Capture the cell that displays the provided text and extract its [X, Y] central coordinate. 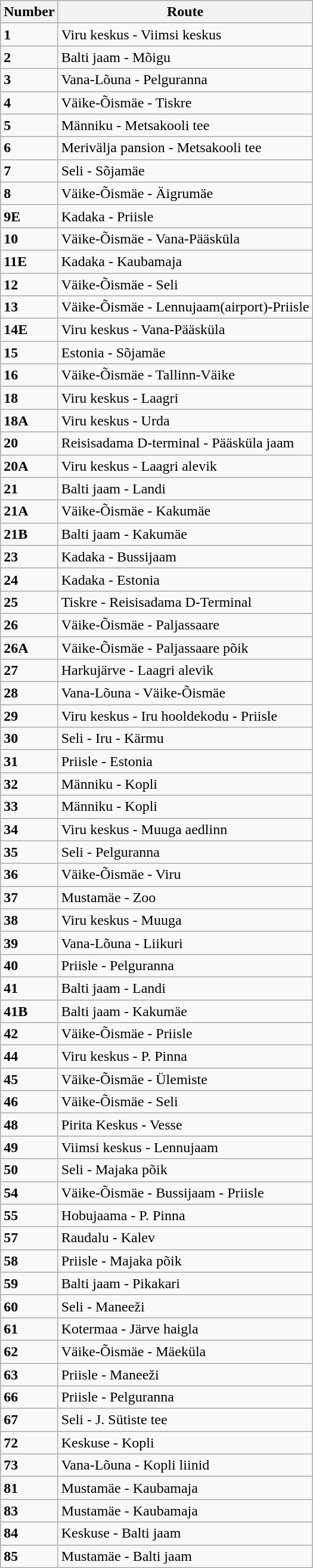
Väike-Õismäe - Äigrumäe [185, 193]
7 [29, 171]
48 [29, 1125]
58 [29, 1261]
Kadaka - Bussijaam [185, 557]
39 [29, 943]
14E [29, 330]
2 [29, 57]
Väike-Õismäe - Kakumäe [185, 511]
57 [29, 1238]
Pirita Keskus - Vesse [185, 1125]
Seli - Maneeži [185, 1306]
1 [29, 35]
63 [29, 1374]
12 [29, 285]
Tiskre - Reisisadama D-Terminal [185, 602]
Vana-Lõuna - Väike-Õismäe [185, 693]
45 [29, 1079]
3 [29, 80]
Väike-Õismäe - Tallinn-Väike [185, 375]
Priisle - Maneeži [185, 1374]
73 [29, 1465]
44 [29, 1057]
37 [29, 897]
Raudalu - Kalev [185, 1238]
Seli - Majaka põik [185, 1170]
5 [29, 125]
Viru keskus - Muuga aedlinn [185, 829]
49 [29, 1147]
18 [29, 398]
41B [29, 1011]
20A [29, 466]
72 [29, 1443]
31 [29, 761]
Keskuse - Balti jaam [185, 1533]
Viru keskus - Iru hooldekodu - Priisle [185, 716]
Viru keskus - Viimsi keskus [185, 35]
81 [29, 1488]
Estonia - Sõjamäe [185, 353]
66 [29, 1397]
32 [29, 784]
Viru keskus - P. Pinna [185, 1057]
Väike-Õismäe - Viru [185, 875]
34 [29, 829]
13 [29, 307]
36 [29, 875]
Kotermaa - Järve haigla [185, 1329]
Väike-Õismäe - Tiskre [185, 103]
Vana-Lõuna - Pelguranna [185, 80]
Mustamäe - Balti jaam [185, 1556]
Reisisadama D-terminal - Pääsküla jaam [185, 443]
Harkujärve - Laagri alevik [185, 671]
46 [29, 1102]
26A [29, 647]
23 [29, 557]
21B [29, 534]
85 [29, 1556]
10 [29, 239]
54 [29, 1193]
Väike-Õismäe - Mäeküla [185, 1351]
Väike-Õismäe - Ülemiste [185, 1079]
Kadaka - Kaubamaja [185, 261]
50 [29, 1170]
Seli - Iru - Kärmu [185, 739]
20 [29, 443]
Väike-Õismäe - Paljassaare [185, 625]
Merivälja pansion - Metsakooli tee [185, 148]
61 [29, 1329]
Vana-Lõuna - Kopli liinid [185, 1465]
Balti jaam - Mõigu [185, 57]
Number [29, 12]
Kadaka - Priisle [185, 216]
41 [29, 988]
Mustamäe - Zoo [185, 897]
4 [29, 103]
Viru keskus - Laagri alevik [185, 466]
Seli - Pelguranna [185, 852]
60 [29, 1306]
62 [29, 1351]
16 [29, 375]
18A [29, 421]
Priisle - Majaka põik [185, 1261]
Väike-Õismäe - Vana-Pääsküla [185, 239]
38 [29, 920]
Väike-Õismäe - Paljassaare põik [185, 647]
Väike-Õismäe - Lennujaam(airport)-Priisle [185, 307]
35 [29, 852]
Keskuse - Kopli [185, 1443]
25 [29, 602]
83 [29, 1511]
9E [29, 216]
84 [29, 1533]
24 [29, 579]
Vana-Lõuna - Liikuri [185, 943]
15 [29, 353]
30 [29, 739]
42 [29, 1034]
11E [29, 261]
33 [29, 807]
21 [29, 489]
Väike-Õismäe - Priisle [185, 1034]
Viru keskus - Vana-Pääsküla [185, 330]
29 [29, 716]
27 [29, 671]
8 [29, 193]
Väike-Õismäe - Bussijaam - Priisle [185, 1193]
Seli - J. Sütiste tee [185, 1420]
40 [29, 965]
Balti jaam - Pikakari [185, 1283]
Route [185, 12]
Seli - Sõjamäe [185, 171]
55 [29, 1215]
Priisle - Estonia [185, 761]
Viru keskus - Laagri [185, 398]
28 [29, 693]
Viru keskus - Muuga [185, 920]
Männiku - Metsakooli tee [185, 125]
26 [29, 625]
Kadaka - Estonia [185, 579]
Viru keskus - Urda [185, 421]
59 [29, 1283]
21A [29, 511]
Hobujaama - P. Pinna [185, 1215]
6 [29, 148]
Viimsi keskus - Lennujaam [185, 1147]
67 [29, 1420]
